Output the [x, y] coordinate of the center of the cell containing the given text.  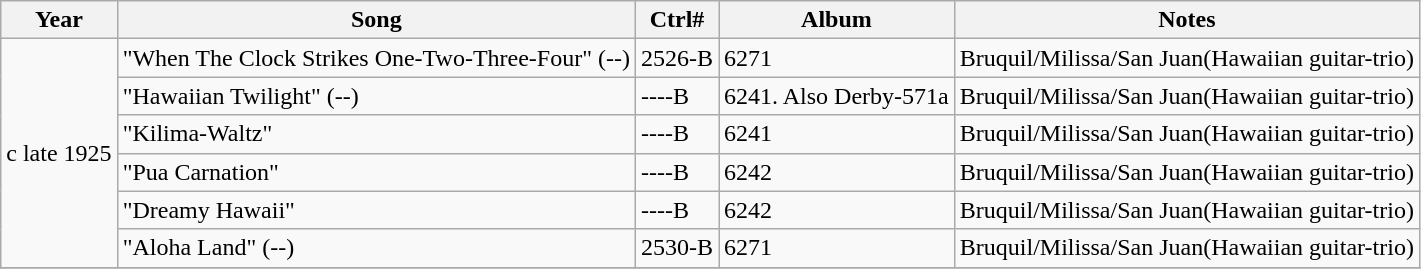
Ctrl# [678, 20]
"When The Clock Strikes One-Two-Three-Four" (--) [376, 58]
Song [376, 20]
"Hawaiian Twilight" (--) [376, 96]
6241 [837, 134]
"Aloha Land" (--) [376, 248]
c late 1925 [59, 153]
Notes [1186, 20]
"Dreamy Hawaii" [376, 210]
"Kilima-Waltz" [376, 134]
"Pua Carnation" [376, 172]
6241. Also Derby-571a [837, 96]
Year [59, 20]
2530-B [678, 248]
Album [837, 20]
2526-B [678, 58]
